Find where the given text appears and provide that cell's center as (X, Y) coordinate. 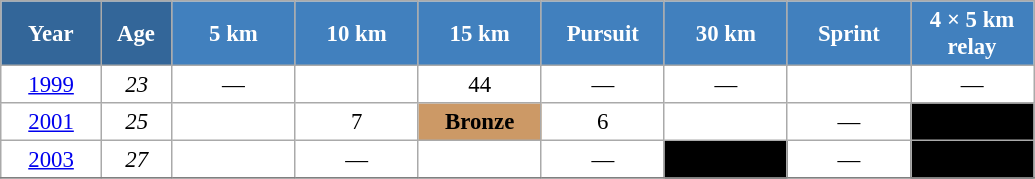
10 km (356, 34)
15 km (480, 34)
2001 (52, 122)
27 (136, 160)
Year (52, 34)
1999 (52, 85)
25 (136, 122)
Pursuit (602, 34)
4 × 5 km relay (972, 34)
Bronze (480, 122)
30 km (726, 34)
6 (602, 122)
7 (356, 122)
Sprint (848, 34)
Age (136, 34)
23 (136, 85)
2003 (52, 160)
5 km (234, 34)
44 (480, 85)
